Search for the cell housing the specified text and yield its (x, y) center coordinate. 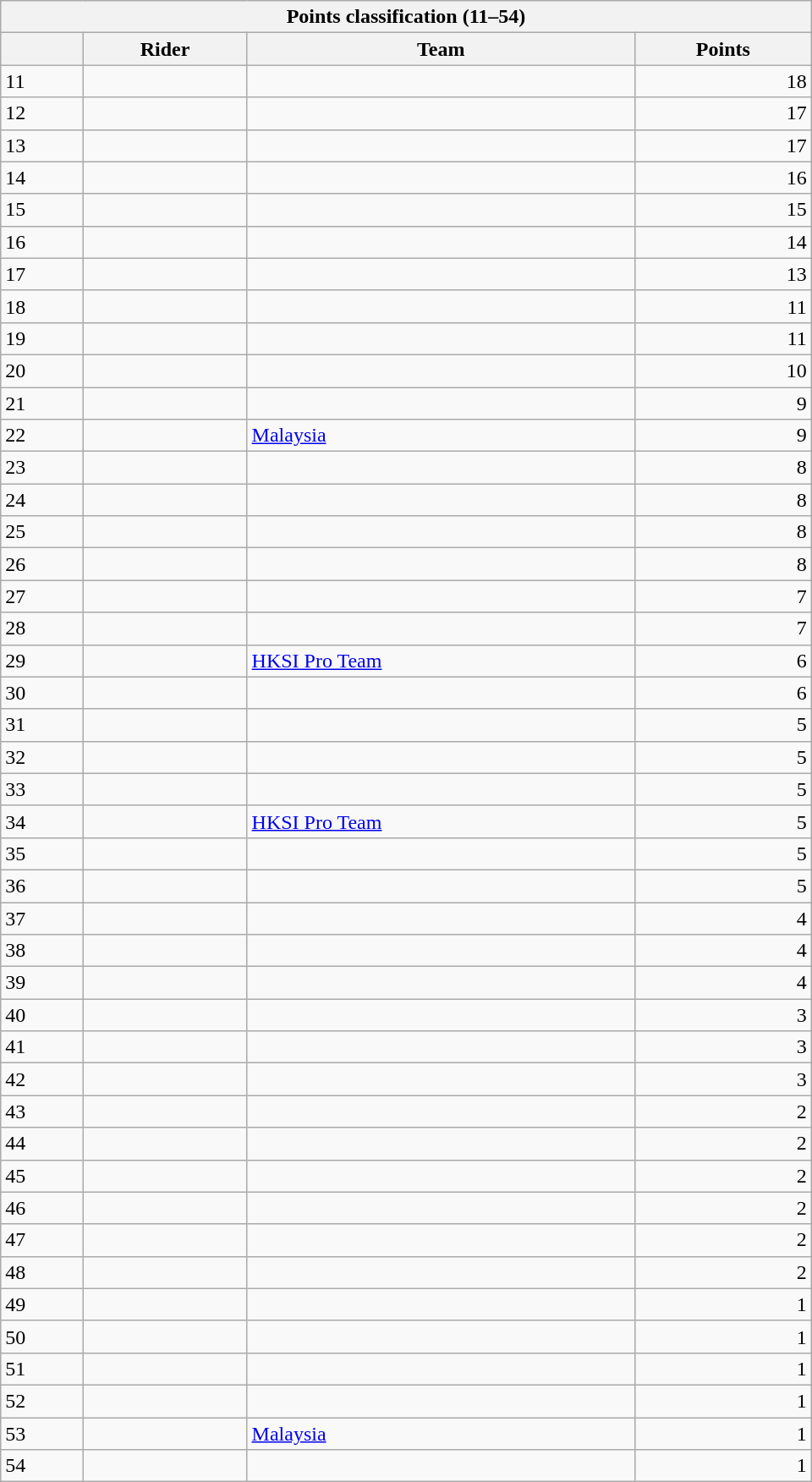
26 (42, 564)
Points classification (11–54) (406, 17)
48 (42, 1272)
42 (42, 1079)
50 (42, 1337)
53 (42, 1434)
Rider (165, 49)
10 (724, 370)
34 (42, 821)
44 (42, 1144)
46 (42, 1208)
19 (42, 338)
41 (42, 1047)
21 (42, 403)
Points (724, 49)
47 (42, 1240)
30 (42, 693)
24 (42, 500)
32 (42, 757)
20 (42, 370)
28 (42, 628)
22 (42, 436)
49 (42, 1304)
12 (42, 113)
40 (42, 1015)
52 (42, 1401)
Team (441, 49)
23 (42, 468)
37 (42, 918)
35 (42, 854)
27 (42, 596)
33 (42, 789)
43 (42, 1111)
38 (42, 951)
36 (42, 886)
25 (42, 532)
31 (42, 725)
39 (42, 983)
45 (42, 1176)
54 (42, 1466)
29 (42, 661)
51 (42, 1369)
